Locate the cell with the specified text and output its (X, Y) center coordinate. 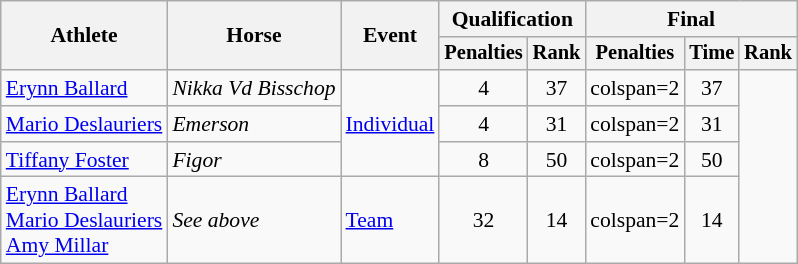
32 (483, 220)
Final (691, 19)
8 (483, 160)
Figor (254, 160)
Erynn Ballard (84, 88)
Horse (254, 36)
Nikka Vd Bisschop (254, 88)
Mario Deslauriers (84, 124)
Time (712, 54)
Team (390, 220)
Athlete (84, 36)
Emerson (254, 124)
Erynn BallardMario DeslauriersAmy Millar (84, 220)
See above (254, 220)
Event (390, 36)
Qualification (512, 19)
Individual (390, 124)
Tiffany Foster (84, 160)
